Provide the (X, Y) coordinate of the cell's center where the given text is located.  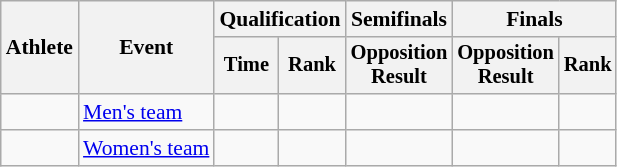
Event (146, 48)
Semifinals (400, 19)
Women's team (146, 148)
Men's team (146, 112)
Time (246, 66)
Athlete (40, 48)
Finals (534, 19)
Qualification (280, 19)
